For the text-containing cell, return its midpoint in (x, y) coordinate format. 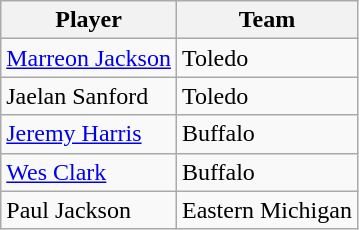
Marreon Jackson (89, 58)
Eastern Michigan (266, 210)
Team (266, 20)
Paul Jackson (89, 210)
Wes Clark (89, 172)
Jeremy Harris (89, 134)
Jaelan Sanford (89, 96)
Player (89, 20)
